Output the [X, Y] coordinate of the center of the cell containing the given text.  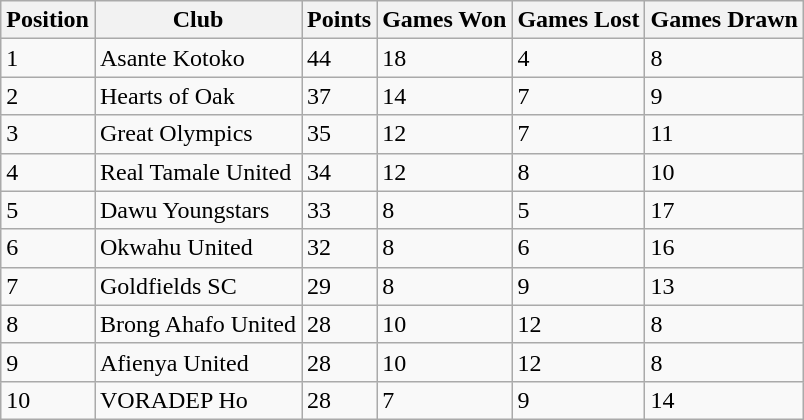
Asante Kotoko [198, 58]
44 [340, 58]
Points [340, 20]
Great Olympics [198, 134]
34 [340, 172]
1 [48, 58]
16 [724, 248]
Games Won [444, 20]
Okwahu United [198, 248]
37 [340, 96]
35 [340, 134]
Hearts of Oak [198, 96]
2 [48, 96]
11 [724, 134]
17 [724, 210]
Brong Ahafo United [198, 324]
Position [48, 20]
Real Tamale United [198, 172]
13 [724, 286]
32 [340, 248]
29 [340, 286]
3 [48, 134]
VORADEP Ho [198, 400]
Games Drawn [724, 20]
33 [340, 210]
Goldfields SC [198, 286]
Afienya United [198, 362]
Dawu Youngstars [198, 210]
Club [198, 20]
18 [444, 58]
Games Lost [578, 20]
